Identify which cell holds the provided text, then report its [x, y] central coordinate. 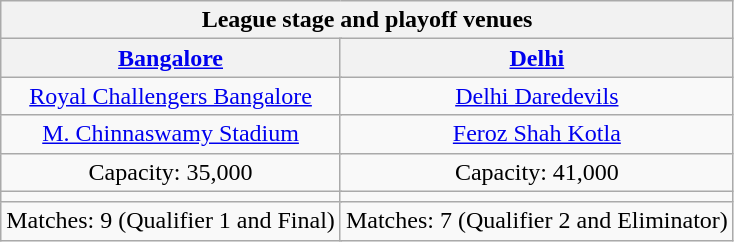
Capacity: 41,000 [536, 172]
M. Chinnaswamy Stadium [171, 134]
Matches: 7 (Qualifier 2 and Eliminator) [536, 221]
League stage and playoff venues [368, 20]
Feroz Shah Kotla [536, 134]
Matches: 9 (Qualifier 1 and Final) [171, 221]
Capacity: 35,000 [171, 172]
Bangalore [171, 58]
Delhi [536, 58]
Delhi Daredevils [536, 96]
Royal Challengers Bangalore [171, 96]
